Locate the cell with the specified text and output its (x, y) center coordinate. 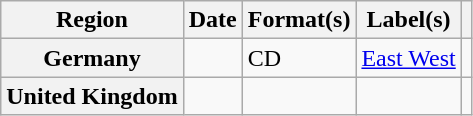
East West (408, 58)
Region (92, 20)
Date (212, 20)
Label(s) (408, 20)
CD (299, 58)
Germany (92, 58)
Format(s) (299, 20)
United Kingdom (92, 96)
